Provide the (X, Y) coordinate of the cell's center where the given text is located.  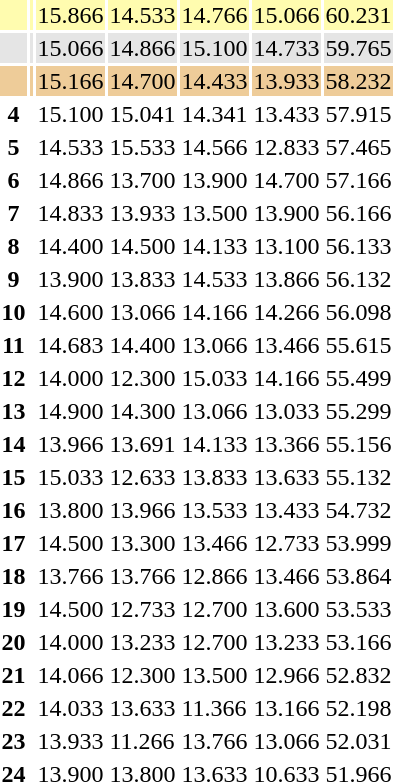
14.066 (70, 675)
13.366 (286, 444)
15.041 (142, 114)
19 (14, 609)
55.615 (358, 345)
14.300 (142, 411)
58.232 (358, 81)
55.132 (358, 477)
13 (14, 411)
12.866 (214, 576)
8 (14, 246)
15.166 (70, 81)
56.132 (358, 279)
13.533 (214, 510)
12.966 (286, 675)
7 (14, 213)
53.864 (358, 576)
56.098 (358, 312)
4 (14, 114)
13.600 (286, 609)
52.031 (358, 741)
5 (14, 147)
55.299 (358, 411)
14 (14, 444)
53.166 (358, 642)
60.231 (358, 15)
14.033 (70, 708)
14.341 (214, 114)
14.900 (70, 411)
11 (14, 345)
53.999 (358, 543)
18 (14, 576)
23 (14, 741)
9 (14, 279)
14.766 (214, 15)
14.833 (70, 213)
16 (14, 510)
22 (14, 708)
56.166 (358, 213)
13.700 (142, 180)
57.915 (358, 114)
10 (14, 312)
13.033 (286, 411)
55.499 (358, 378)
14.733 (286, 48)
11.266 (142, 741)
54.732 (358, 510)
55.156 (358, 444)
14.566 (214, 147)
13.800 (70, 510)
13.866 (286, 279)
21 (14, 675)
13.100 (286, 246)
13.166 (286, 708)
53.533 (358, 609)
15.533 (142, 147)
14.433 (214, 81)
12.633 (142, 477)
12 (14, 378)
15.866 (70, 15)
11.366 (214, 708)
14.683 (70, 345)
56.133 (358, 246)
13.300 (142, 543)
57.465 (358, 147)
57.166 (358, 180)
14.600 (70, 312)
17 (14, 543)
13.691 (142, 444)
12.833 (286, 147)
15 (14, 477)
52.832 (358, 675)
20 (14, 642)
52.198 (358, 708)
59.765 (358, 48)
14.266 (286, 312)
6 (14, 180)
